Capture the cell that displays the provided text and extract its (X, Y) central coordinate. 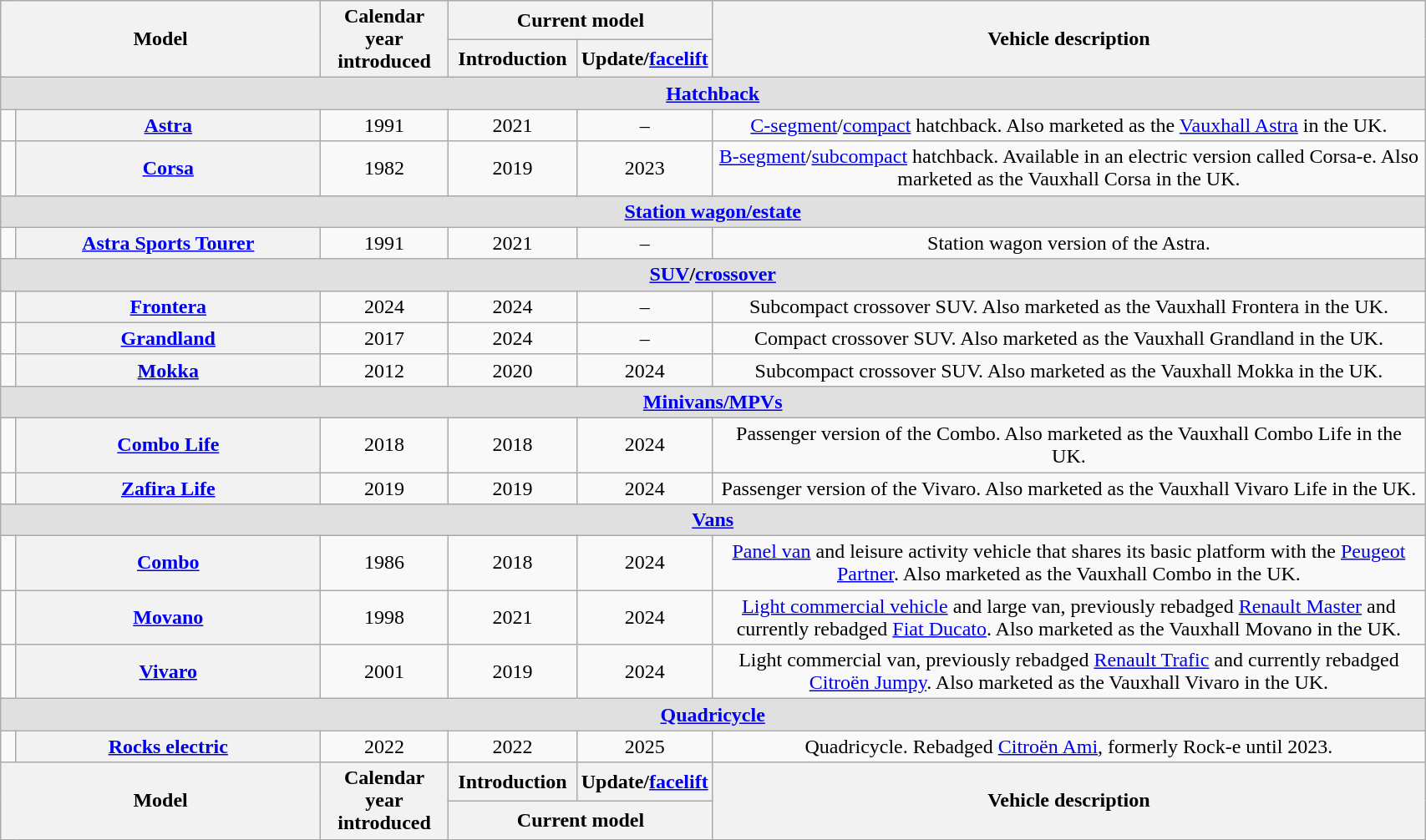
Panel van and leisure activity vehicle that shares its basic platform with the Peugeot Partner. Also marketed as the Vauxhall Combo in the UK. (1068, 563)
Zafira Life (168, 488)
B-segment/subcompact hatchback. Available in an electric version called Corsa-e. Also marketed as the Vauxhall Corsa in the UK. (1068, 169)
Subcompact crossover SUV. Also marketed as the Vauxhall Mokka in the UK. (1068, 370)
Combo (168, 563)
Frontera (168, 306)
SUV/crossover (713, 275)
Passenger version of the Vivaro. Also marketed as the Vauxhall Vivaro Life in the UK. (1068, 488)
Passenger version of the Combo. Also marketed as the Vauxhall Combo Life in the UK. (1068, 444)
C-segment/compact hatchback. Also marketed as the Vauxhall Astra in the UK. (1068, 125)
Mokka (168, 370)
2017 (384, 338)
2012 (384, 370)
1986 (384, 563)
Movano (168, 618)
Light commercial van, previously rebadged Renault Trafic and currently rebadged Citroën Jumpy. Also marketed as the Vauxhall Vivaro in the UK. (1068, 671)
Astra (168, 125)
Compact crossover SUV. Also marketed as the Vauxhall Grandland in the UK. (1068, 338)
Quadricycle. Rebadged Citroën Ami, formerly Rock-e until 2023. (1068, 746)
Subcompact crossover SUV. Also marketed as the Vauxhall Frontera in the UK. (1068, 306)
Minivans/MPVs (713, 402)
Combo Life (168, 444)
2020 (513, 370)
Station wagon version of the Astra. (1068, 243)
Vivaro (168, 671)
1998 (384, 618)
1982 (384, 169)
Quadricycle (713, 715)
Vans (713, 520)
Station wagon/estate (713, 211)
Hatchback (713, 94)
2001 (384, 671)
2023 (645, 169)
Grandland (168, 338)
Rocks electric (168, 746)
2025 (645, 746)
Astra Sports Tourer (168, 243)
Corsa (168, 169)
